Extract the [X, Y] coordinate from the center of the cell holding the provided text.  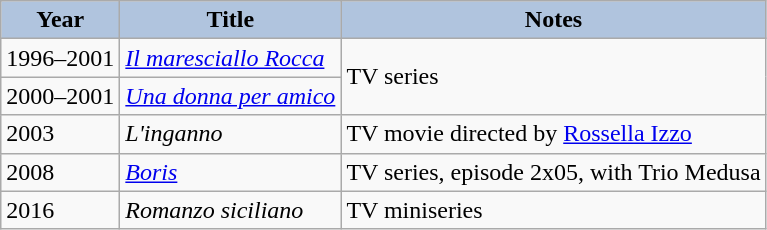
2008 [60, 172]
Il maresciallo Rocca [230, 58]
Title [230, 20]
1996–2001 [60, 58]
Notes [554, 20]
Una donna per amico [230, 96]
2000–2001 [60, 96]
TV series [554, 77]
2003 [60, 134]
2016 [60, 210]
Year [60, 20]
TV movie directed by Rossella Izzo [554, 134]
Boris [230, 172]
Romanzo siciliano [230, 210]
TV miniseries [554, 210]
TV series, episode 2x05, with Trio Medusa [554, 172]
L'inganno [230, 134]
